Identify which cell holds the provided text, then report its [X, Y] central coordinate. 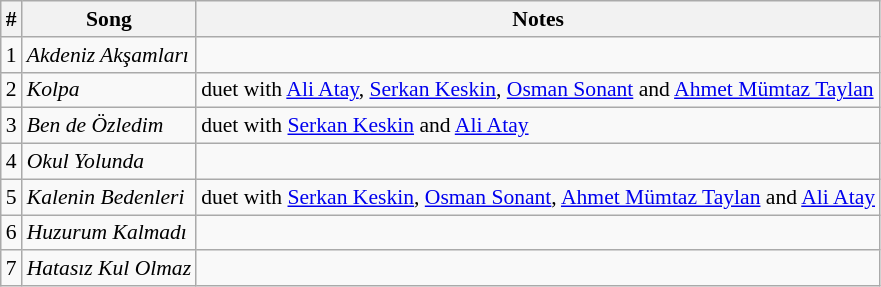
7 [12, 269]
1 [12, 55]
duet with Serkan Keskin, Osman Sonant, Ahmet Mümtaz Taylan and Ali Atay [538, 197]
Okul Yolunda [109, 162]
3 [12, 126]
4 [12, 162]
Notes [538, 19]
Song [109, 19]
Kolpa [109, 90]
6 [12, 233]
Kalenin Bedenleri [109, 197]
duet with Serkan Keskin and Ali Atay [538, 126]
# [12, 19]
Hatasız Kul Olmaz [109, 269]
Akdeniz Akşamları [109, 55]
Ben de Özledim [109, 126]
2 [12, 90]
5 [12, 197]
duet with Ali Atay, Serkan Keskin, Osman Sonant and Ahmet Mümtaz Taylan [538, 90]
Huzurum Kalmadı [109, 233]
